Return (X, Y) of the center of cell containing provided text 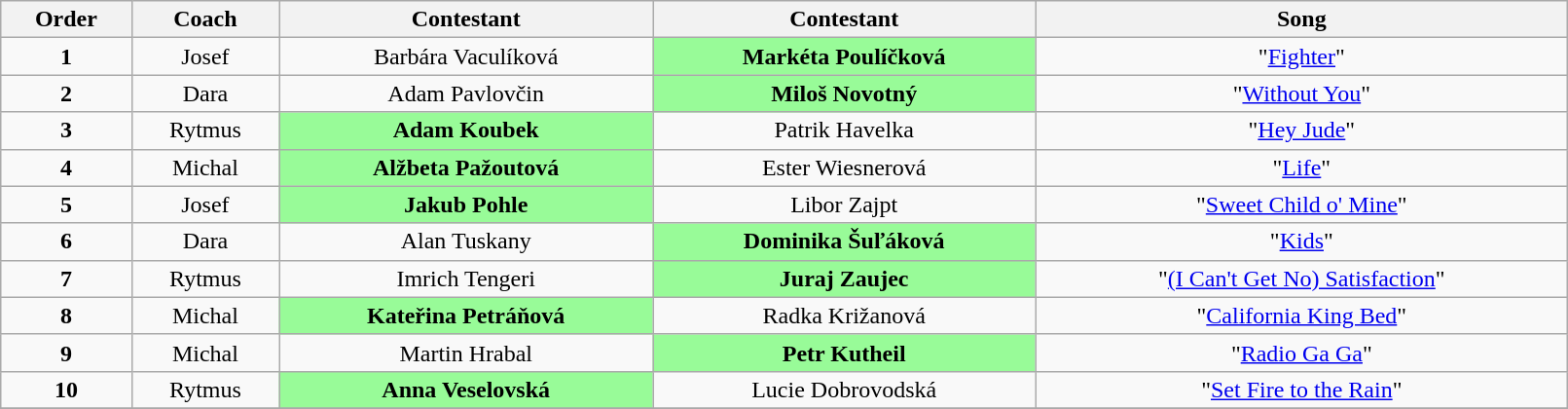
Adam Koubek (466, 130)
"Fighter" (1302, 56)
Kateřina Petráňová (466, 316)
"California King Bed" (1302, 316)
Lucie Dobrovodská (845, 390)
4 (66, 167)
Song (1302, 19)
Adam Pavlovčin (466, 93)
"Life" (1302, 167)
6 (66, 242)
Patrik Havelka (845, 130)
"(I Can't Get No) Satisfaction" (1302, 279)
Markéta Poulíčková (845, 56)
Martin Hrabal (466, 353)
5 (66, 204)
"Radio Ga Ga" (1302, 353)
3 (66, 130)
Imrich Tengeri (466, 279)
Coach (205, 19)
Petr Kutheil (845, 353)
Anna Veselovská (466, 390)
7 (66, 279)
Jakub Pohle (466, 204)
"Kids" (1302, 242)
8 (66, 316)
Barbára Vaculíková (466, 56)
Alžbeta Pažoutová (466, 167)
Dominika Šuľáková (845, 242)
Libor Zajpt (845, 204)
"Set Fire to the Rain" (1302, 390)
9 (66, 353)
Miloš Novotný (845, 93)
"Without You" (1302, 93)
Radka Križanová (845, 316)
10 (66, 390)
2 (66, 93)
Juraj Zaujec (845, 279)
Order (66, 19)
Ester Wiesnerová (845, 167)
"Sweet Child o' Mine" (1302, 204)
"Hey Jude" (1302, 130)
1 (66, 56)
Alan Tuskany (466, 242)
